Capture the cell that displays the provided text and extract its [X, Y] central coordinate. 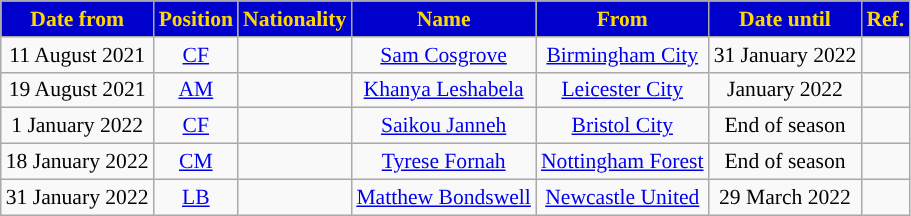
Newcastle United [622, 197]
Bristol City [622, 126]
1 January 2022 [78, 126]
Nottingham Forest [622, 162]
19 August 2021 [78, 90]
Birmingham City [622, 55]
29 March 2022 [786, 197]
Name [444, 19]
LB [196, 197]
11 August 2021 [78, 55]
Tyrese Fornah [444, 162]
Matthew Bondswell [444, 197]
Sam Cosgrove [444, 55]
Position [196, 19]
CM [196, 162]
From [622, 19]
AM [196, 90]
January 2022 [786, 90]
Saikou Janneh [444, 126]
Date until [786, 19]
Nationality [294, 19]
Khanya Leshabela [444, 90]
Ref. [885, 19]
Leicester City [622, 90]
Date from [78, 19]
18 January 2022 [78, 162]
